Output the (X, Y) coordinate of the center of the cell containing the given text.  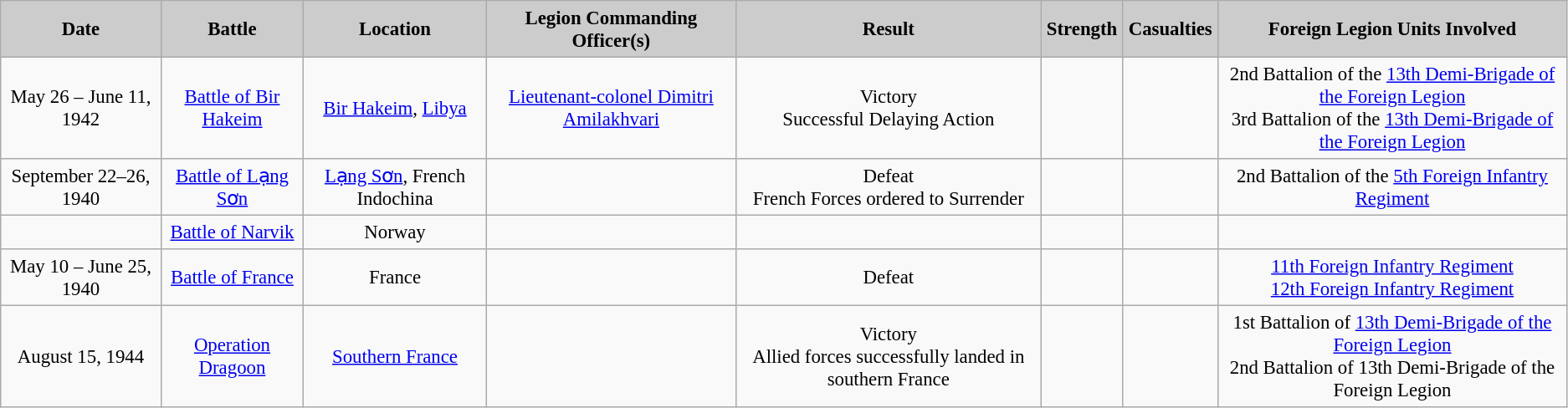
Defeat (889, 278)
Lieutenant-colonel Dimitri Amilakhvari (611, 108)
Bir Hakeim, Libya (395, 108)
Legion Commanding Officer(s) (611, 29)
Casualties (1171, 29)
May 26 – June 11, 1942 (80, 108)
Lạng Sơn, French Indochina (395, 187)
VictorySuccessful Delaying Action (889, 108)
Battle of Narvik (233, 232)
Battle of France (233, 278)
11th Foreign Infantry Regiment 12th Foreign Infantry Regiment (1392, 278)
Battle of Lạng Sơn (233, 187)
1st Battalion of 13th Demi-Brigade of the Foreign Legion 2nd Battalion of 13th Demi-Brigade of the Foreign Legion (1392, 356)
Operation Dragoon (233, 356)
Foreign Legion Units Involved (1392, 29)
DefeatFrench Forces ordered to Surrender (889, 187)
Location (395, 29)
September 22–26, 1940 (80, 187)
Southern France (395, 356)
Strength (1082, 29)
2nd Battalion of the 5th Foreign Infantry Regiment (1392, 187)
May 10 – June 25, 1940 (80, 278)
Result (889, 29)
Date (80, 29)
Norway (395, 232)
Victory Allied forces successfully landed in southern France (889, 356)
2nd Battalion of the 13th Demi-Brigade of the Foreign Legion 3rd Battalion of the 13th Demi-Brigade of the Foreign Legion (1392, 108)
Battle of Bir Hakeim (233, 108)
France (395, 278)
August 15, 1944 (80, 356)
Battle (233, 29)
